Return the (x, y) coordinate for the center point of the cell that contains the specified text.  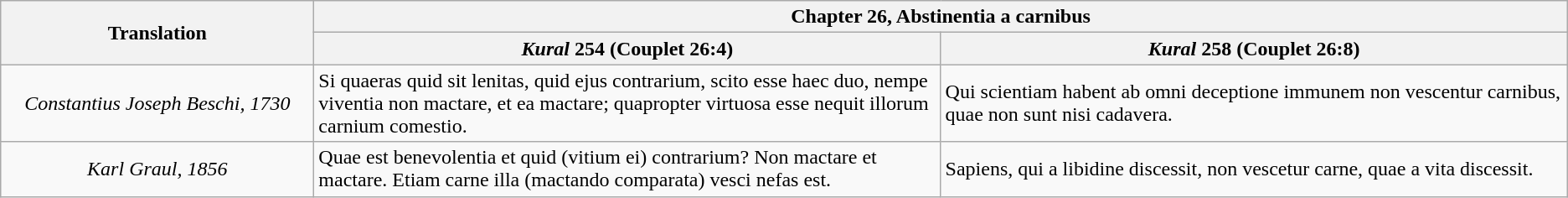
Chapter 26, Abstinentia a carnibus (941, 17)
Kural 254 (Couplet 26:4) (627, 49)
Quae est benevolentia et quid (vitium ei) contrarium? Non mactare et mactare. Etiam carne illa (mactando comparata) vesci nefas est. (627, 169)
Sapiens, qui a libidine discessit, non vescetur carne, quae a vita discessit. (1254, 169)
Qui scientiam habent ab omni deceptione immunem non vescentur carnibus, quae non sunt nisi cadavera. (1254, 103)
Constantius Joseph Beschi, 1730 (157, 103)
Kural 258 (Couplet 26:8) (1254, 49)
Translation (157, 33)
Karl Graul, 1856 (157, 169)
